Determine the [X, Y] coordinate at the center of the cell enclosing the given text.  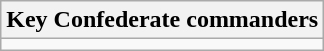
Key Confederate commanders [162, 20]
